Return the (x, y) coordinate for the center point of the cell that contains the specified text.  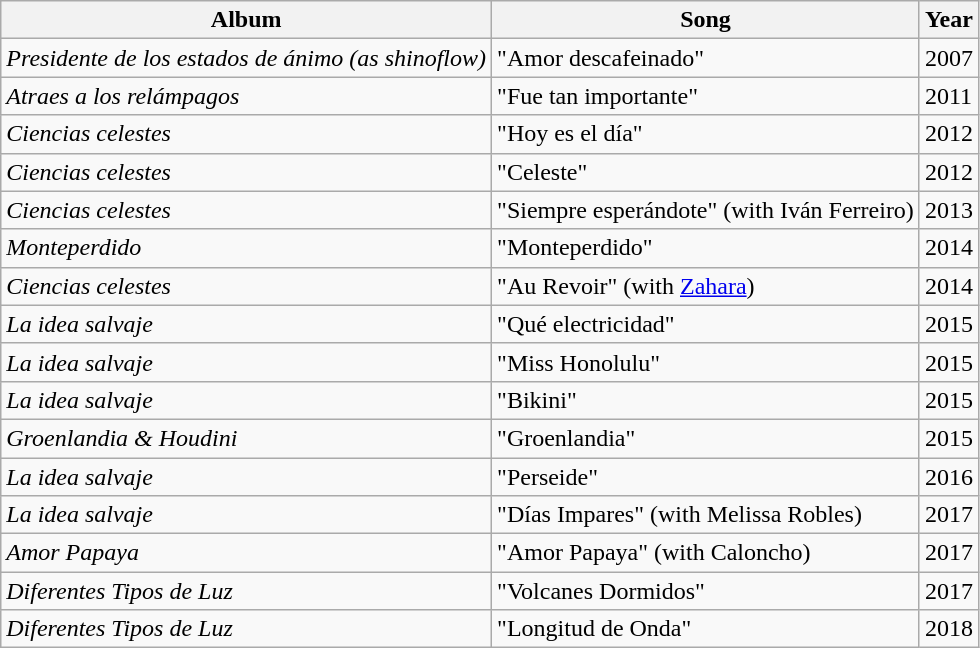
"Miss Honolulu" (706, 362)
2016 (948, 477)
"Días Impares" (with Melissa Robles) (706, 515)
Monteperdido (246, 248)
"Celeste" (706, 172)
"Fue tan importante" (706, 96)
2011 (948, 96)
"Perseide" (706, 477)
2018 (948, 629)
"Amor descafeinado" (706, 58)
"Longitud de Onda" (706, 629)
"Siempre esperándote" (with Iván Ferreiro) (706, 210)
"Bikini" (706, 400)
"Au Revoir" (with Zahara) (706, 286)
Year (948, 20)
"Monteperdido" (706, 248)
Album (246, 20)
2007 (948, 58)
"Volcanes Dormidos" (706, 591)
"Qué electricidad" (706, 324)
Presidente de los estados de ánimo (as shinoflow) (246, 58)
Groenlandia & Houdini (246, 438)
Amor Papaya (246, 553)
Song (706, 20)
"Amor Papaya" (with Caloncho) (706, 553)
2013 (948, 210)
"Hoy es el día" (706, 134)
"Groenlandia" (706, 438)
Atraes a los relámpagos (246, 96)
